Detect which cell encompasses the target text, then output its [X, Y] center coordinate. 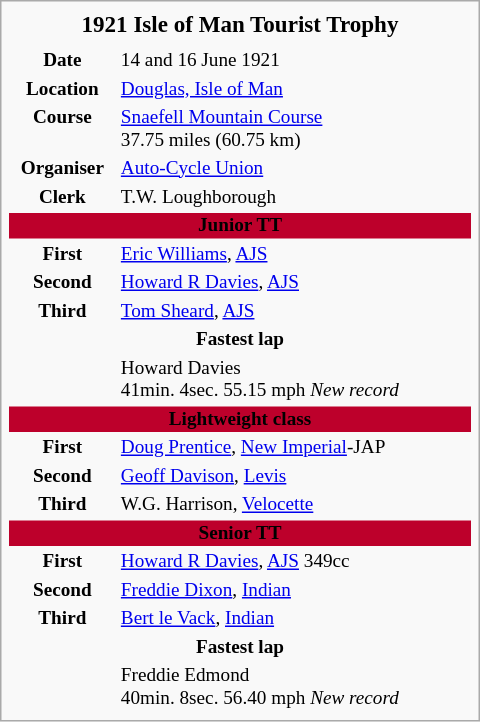
Snaefell Mountain Course 37.75 miles (60.75 km) [295, 128]
1921 Isle of Man Tourist Trophy [240, 23]
Geoff Davison, Levis [295, 476]
Tom Sheard, AJS [295, 311]
Bert le Vack, Indian [295, 618]
Freddie Edmond 40min. 8sec. 56.40 mph New record [295, 686]
Date [62, 60]
T.W. Loughborough [295, 197]
W.G. Harrison, Velocette [295, 504]
Howard R Davies, AJS [295, 282]
Doug Prentice, New Imperial-JAP [295, 447]
Organiser [62, 168]
Eric Williams, AJS [295, 254]
Lightweight class [240, 419]
Senior TT [240, 533]
Junior TT [240, 225]
Auto-Cycle Union [295, 168]
Douglas, Isle of Man [295, 89]
Freddie Dixon, Indian [295, 590]
Course [62, 128]
14 and 16 June 1921 [295, 60]
Clerk [62, 197]
Howard R Davies, AJS 349cc [295, 561]
Location [62, 89]
Howard Davies 41min. 4sec. 55.15 mph New record [295, 379]
